Scan for the cell matching the given text and deliver its (x, y) coordinate at center. 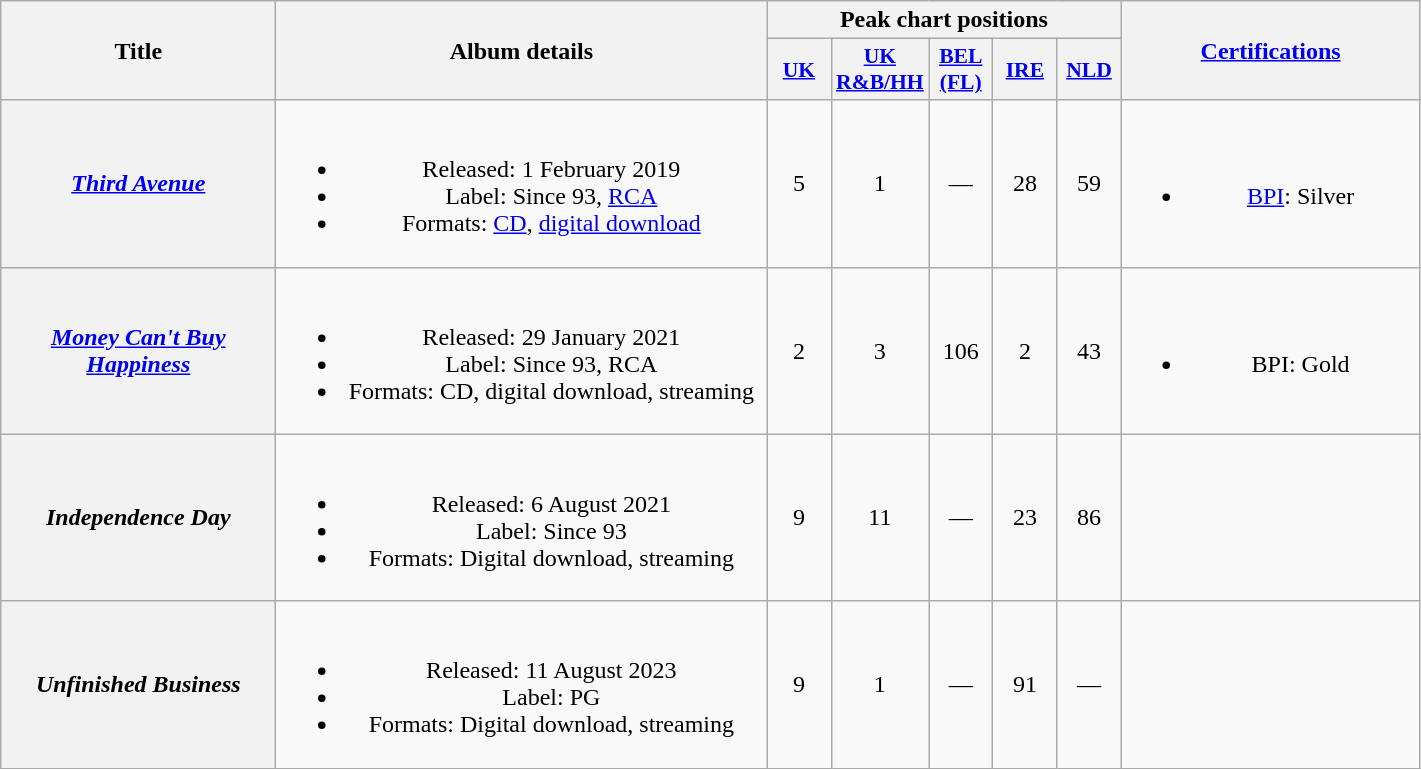
UK (799, 70)
IRE (1025, 70)
BPI: Gold (1270, 350)
BPI: Silver (1270, 184)
23 (1025, 518)
Released: 6 August 2021Label: Since 93Formats: Digital download, streaming (522, 518)
Money Can't Buy Happiness (138, 350)
Peak chart positions (944, 20)
Certifications (1270, 50)
43 (1089, 350)
Independence Day (138, 518)
Title (138, 50)
Album details (522, 50)
3 (880, 350)
Unfinished Business (138, 684)
5 (799, 184)
Released: 11 August 2023Label: PGFormats: Digital download, streaming (522, 684)
86 (1089, 518)
UKR&B/HH (880, 70)
28 (1025, 184)
NLD (1089, 70)
BEL(FL) (961, 70)
11 (880, 518)
59 (1089, 184)
106 (961, 350)
91 (1025, 684)
Released: 29 January 2021Label: Since 93, RCAFormats: CD, digital download, streaming (522, 350)
Released: 1 February 2019Label: Since 93, RCAFormats: CD, digital download (522, 184)
Third Avenue (138, 184)
